Identify which cell holds the provided text, then report its (x, y) central coordinate. 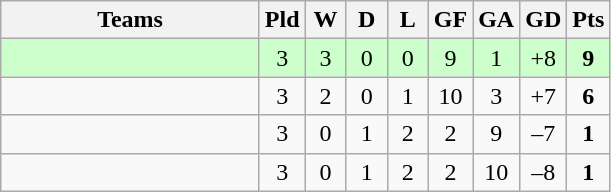
W (326, 20)
+8 (544, 58)
Teams (130, 20)
+7 (544, 96)
GF (450, 20)
GD (544, 20)
GA (496, 20)
Pts (588, 20)
6 (588, 96)
D (366, 20)
–7 (544, 134)
L (408, 20)
Pld (282, 20)
–8 (544, 172)
